Determine the (x, y) coordinate at the center of the cell enclosing the given text.  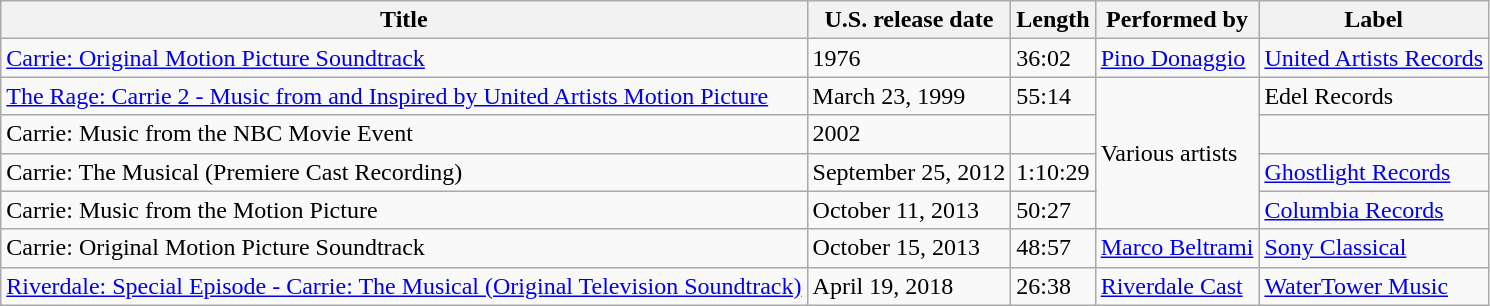
October 15, 2013 (909, 248)
October 11, 2013 (909, 210)
2002 (909, 134)
March 23, 1999 (909, 96)
48:57 (1053, 248)
Carrie: Music from the Motion Picture (404, 210)
26:38 (1053, 286)
Edel Records (1374, 96)
Title (404, 20)
Ghostlight Records (1374, 172)
September 25, 2012 (909, 172)
50:27 (1053, 210)
April 19, 2018 (909, 286)
55:14 (1053, 96)
1:10:29 (1053, 172)
Riverdale Cast (1177, 286)
Length (1053, 20)
Riverdale: Special Episode - Carrie: The Musical (Original Television Soundtrack) (404, 286)
WaterTower Music (1374, 286)
Label (1374, 20)
Carrie: Music from the NBC Movie Event (404, 134)
Columbia Records (1374, 210)
U.S. release date (909, 20)
Marco Beltrami (1177, 248)
United Artists Records (1374, 58)
Pino Donaggio (1177, 58)
36:02 (1053, 58)
Performed by (1177, 20)
Carrie: The Musical (Premiere Cast Recording) (404, 172)
1976 (909, 58)
The Rage: Carrie 2 - Music from and Inspired by United Artists Motion Picture (404, 96)
Various artists (1177, 153)
Sony Classical (1374, 248)
